Detect which cell encompasses the target text, then output its [x, y] center coordinate. 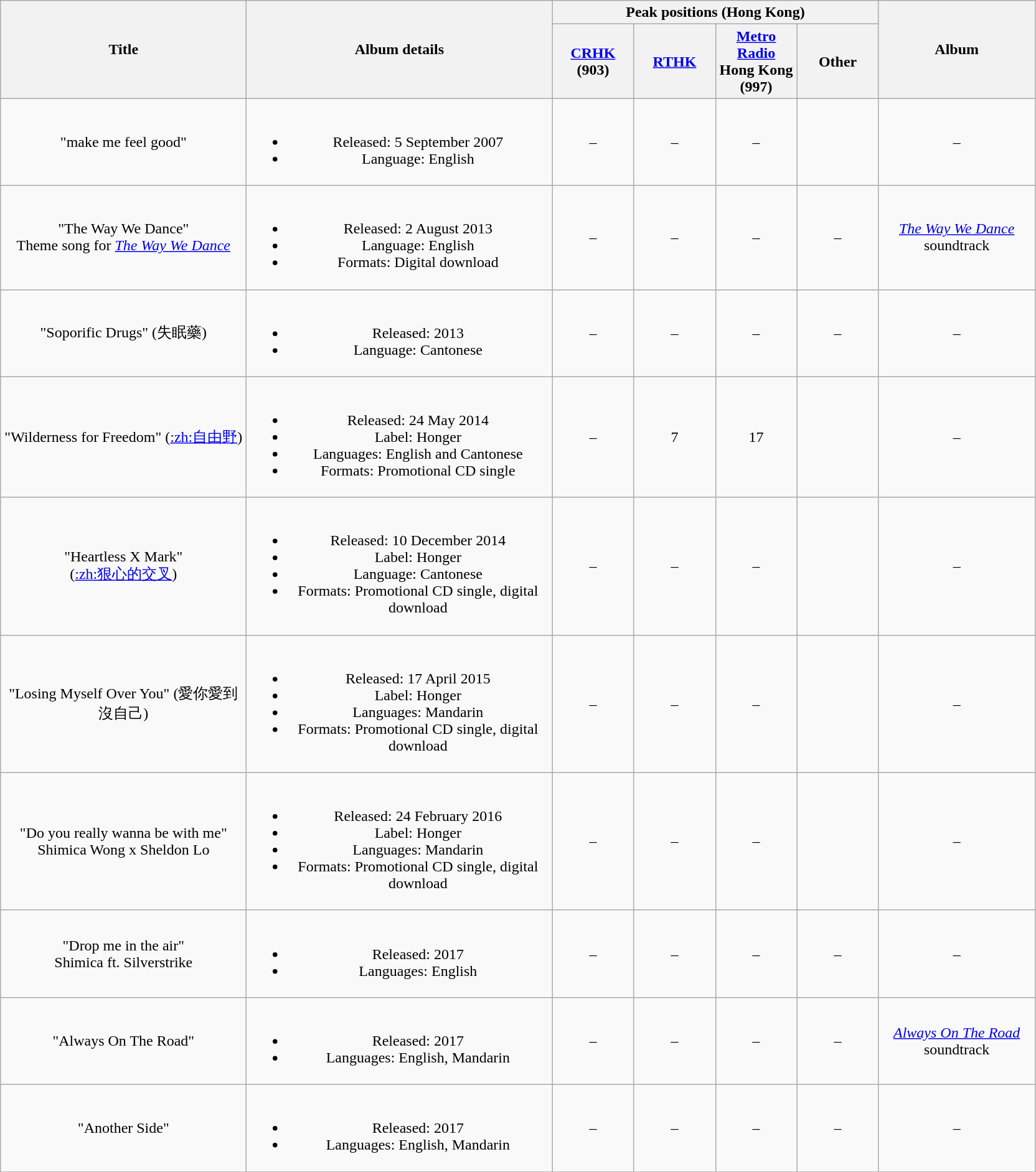
Released: 17 April 2015Label: HongerLanguages: MandarinFormats: Promotional CD single, digital download [400, 703]
Released: 24 February 2016Label: HongerLanguages: MandarinFormats: Promotional CD single, digital download [400, 841]
"Losing Myself Over You" (愛你愛到沒自己) [123, 703]
"make me feel good" [123, 142]
7 [675, 437]
"Another Side" [123, 1128]
17 [756, 437]
Other [838, 61]
"Soporific Drugs" (失眠藥) [123, 333]
Metro Radio Hong Kong(997) [756, 61]
Always On The Road soundtrack [956, 1041]
Released: 24 May 2014Label: HongerLanguages: English and CantoneseFormats: Promotional CD single [400, 437]
Title [123, 50]
RTHK [675, 61]
Released: 2 August 2013Language: EnglishFormats: Digital download [400, 238]
"Wilderness for Freedom" (:zh:自由野) [123, 437]
"The Way We Dance"Theme song for The Way We Dance [123, 238]
"Heartless X Mark"(:zh:狠心的交叉) [123, 566]
The Way We Dance soundtrack [956, 238]
"Drop me in the air"Shimica ft. Silverstrike [123, 954]
Album [956, 50]
"Always On The Road" [123, 1041]
Album details [400, 50]
CRHK(903) [593, 61]
"Do you really wanna be with me"Shimica Wong x Sheldon Lo [123, 841]
Released: 10 December 2014Label: HongerLanguage: CantoneseFormats: Promotional CD single, digital download [400, 566]
Released: 5 September 2007Language: English [400, 142]
Released: 2017Languages: English [400, 954]
Peak positions (Hong Kong) [715, 12]
Released: 2013Language: Cantonese [400, 333]
